Detect which cell encompasses the target text, then output its [x, y] center coordinate. 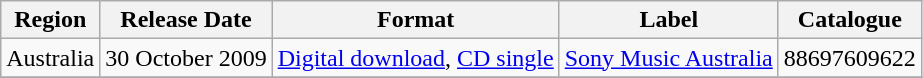
30 October 2009 [186, 58]
Region [50, 20]
88697609622 [850, 58]
Digital download, CD single [416, 58]
Sony Music Australia [668, 58]
Label [668, 20]
Catalogue [850, 20]
Release Date [186, 20]
Australia [50, 58]
Format [416, 20]
